Extract the (X, Y) coordinate from the center of the cell holding the provided text.  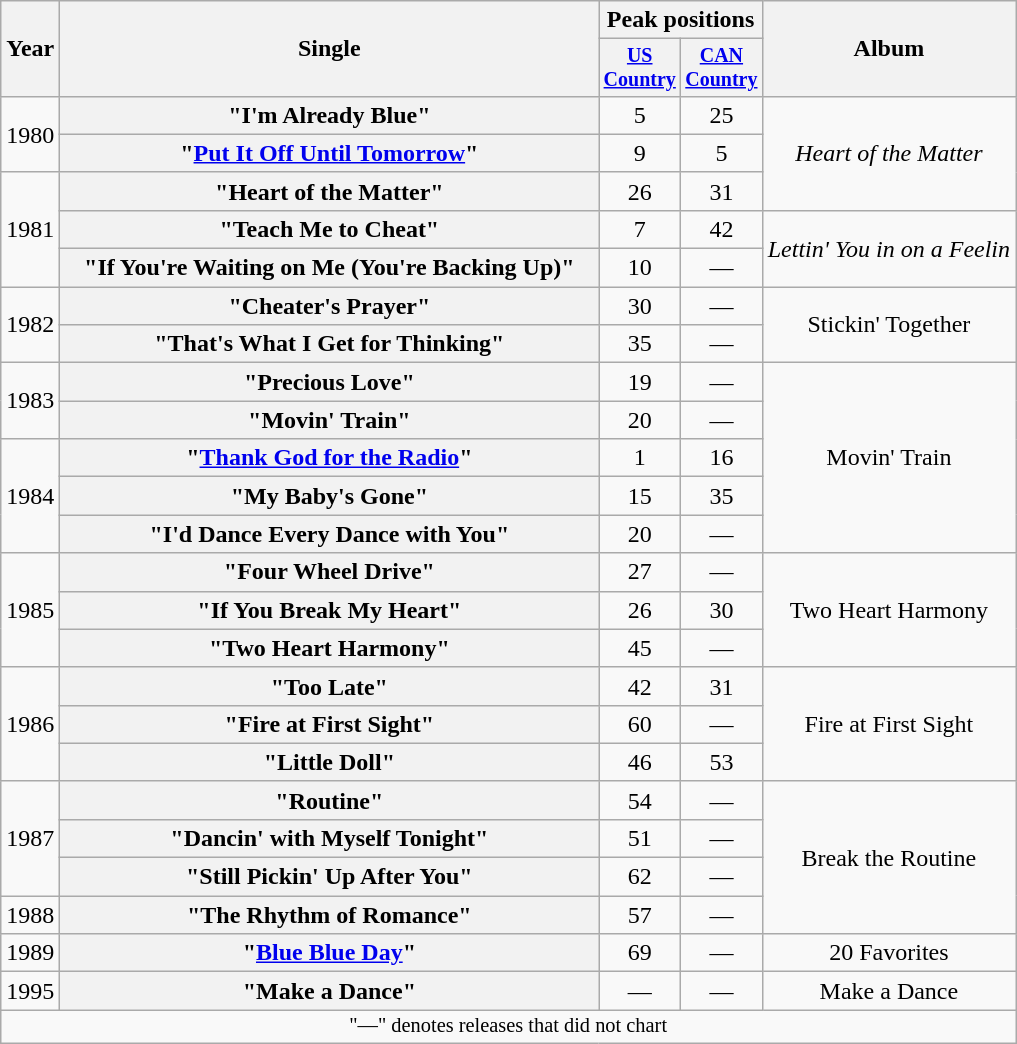
1984 (30, 496)
62 (640, 877)
"Four Wheel Drive" (330, 572)
"Cheater's Prayer" (330, 306)
"If You're Waiting on Me (You're Backing Up)" (330, 268)
"Thank God for the Radio" (330, 458)
69 (640, 953)
27 (640, 572)
"Teach Me to Cheat" (330, 229)
"Dancin' with Myself Tonight" (330, 838)
54 (640, 800)
1982 (30, 325)
51 (640, 838)
Peak positions (680, 20)
"That's What I Get for Thinking" (330, 344)
Album (888, 49)
"The Rhythm of Romance" (330, 915)
46 (640, 762)
19 (640, 382)
Fire at First Sight (888, 724)
"Still Pickin' Up After You" (330, 877)
15 (640, 496)
CAN Country (722, 68)
"Put It Off Until Tomorrow" (330, 153)
1 (640, 458)
Make a Dance (888, 991)
Stickin' Together (888, 325)
US Country (640, 68)
"Blue Blue Day" (330, 953)
1987 (30, 838)
Lettin' You in on a Feelin (888, 248)
Movin' Train (888, 458)
"I'm Already Blue" (330, 115)
Year (30, 49)
Two Heart Harmony (888, 610)
1988 (30, 915)
53 (722, 762)
"I'd Dance Every Dance with You" (330, 534)
"Routine" (330, 800)
"—" denotes releases that did not chart (508, 1027)
1995 (30, 991)
Single (330, 49)
"If You Break My Heart" (330, 610)
"Two Heart Harmony" (330, 648)
10 (640, 268)
"Heart of the Matter" (330, 191)
7 (640, 229)
16 (722, 458)
Heart of the Matter (888, 153)
1986 (30, 724)
9 (640, 153)
"My Baby's Gone" (330, 496)
Break the Routine (888, 857)
"Fire at First Sight" (330, 724)
20 Favorites (888, 953)
45 (640, 648)
60 (640, 724)
1980 (30, 134)
1981 (30, 229)
1985 (30, 610)
57 (640, 915)
"Make a Dance" (330, 991)
"Precious Love" (330, 382)
"Too Late" (330, 686)
"Little Doll" (330, 762)
1983 (30, 401)
"Movin' Train" (330, 420)
1989 (30, 953)
25 (722, 115)
